Identify which cell holds the provided text, then report its (X, Y) central coordinate. 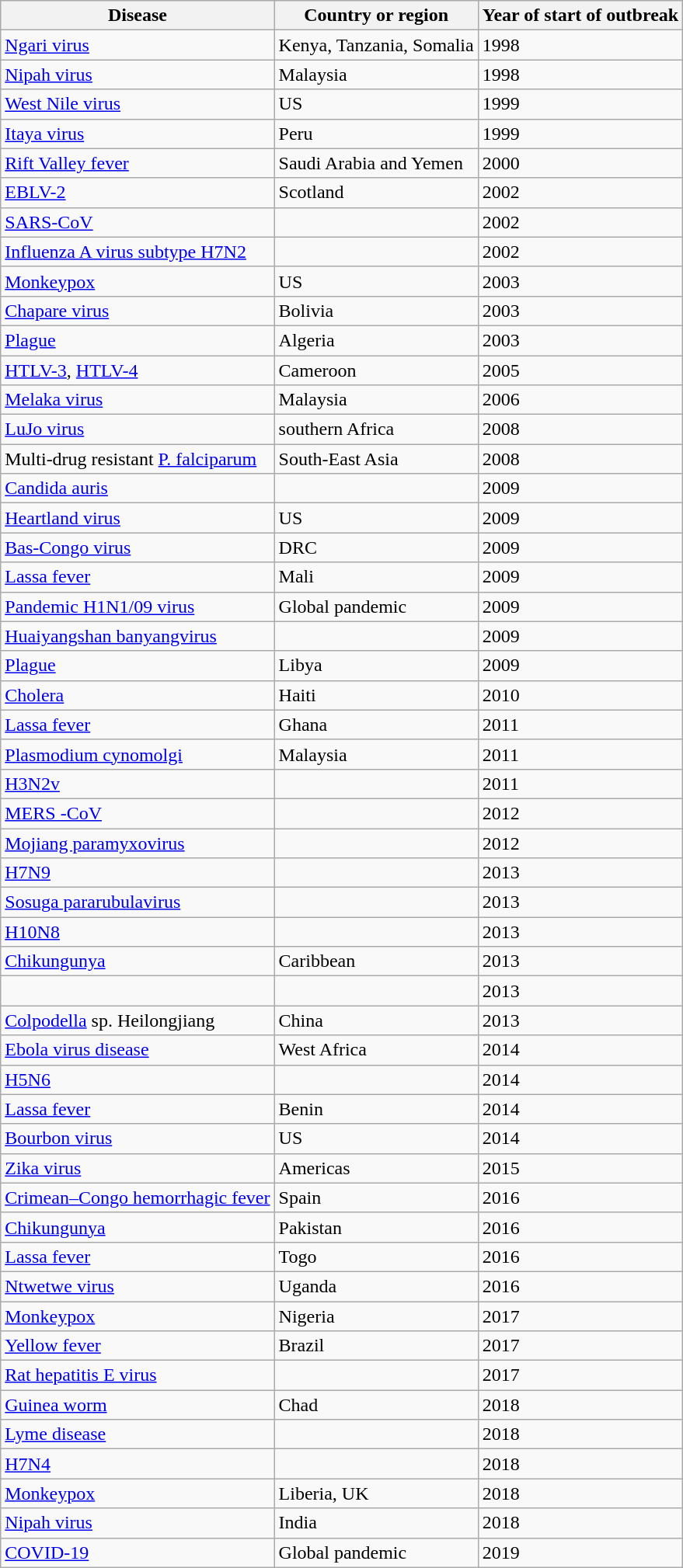
Influenza A virus subtype H7N2 (138, 252)
COVID-19 (138, 1552)
West Africa (376, 1050)
HTLV-3, HTLV-4 (138, 370)
India (376, 1523)
Itaya virus (138, 134)
southern Africa (376, 429)
Ntwetwe virus (138, 1286)
Bas-Congo virus (138, 548)
Heartland virus (138, 518)
Lyme disease (138, 1434)
Yellow fever (138, 1346)
H7N9 (138, 873)
Pakistan (376, 1227)
MERS -CoV (138, 813)
Colpodella sp. Heilongjiang (138, 1020)
Bolivia (376, 311)
Bourbon virus (138, 1139)
Nigeria (376, 1316)
Benin (376, 1109)
China (376, 1020)
2010 (580, 695)
Rift Valley fever (138, 163)
Ngari virus (138, 45)
2005 (580, 370)
Multi-drug resistant P. falciparum (138, 459)
Mojiang paramyxovirus (138, 843)
DRC (376, 548)
Plasmodium cynomolgi (138, 754)
2006 (580, 400)
Haiti (376, 695)
Cameroon (376, 370)
Peru (376, 134)
Candida auris (138, 488)
H5N6 (138, 1080)
South-East Asia (376, 459)
2015 (580, 1168)
Spain (376, 1198)
Saudi Arabia and Yemen (376, 163)
2019 (580, 1552)
Pandemic H1N1/09 virus (138, 607)
SARS-CoV (138, 222)
Country or region (376, 16)
Kenya, Tanzania, Somalia (376, 45)
Algeria (376, 340)
Rat hepatitis E virus (138, 1375)
Crimean–Congo hemorrhagic fever (138, 1198)
West Nile virus (138, 104)
Togo (376, 1257)
2000 (580, 163)
LuJo virus (138, 429)
Chad (376, 1405)
Zika virus (138, 1168)
Scotland (376, 193)
Mali (376, 577)
Ghana (376, 725)
Uganda (376, 1286)
Americas (376, 1168)
EBLV-2 (138, 193)
Year of start of outbreak (580, 16)
Caribbean (376, 961)
H10N8 (138, 932)
Guinea worm (138, 1405)
Huaiyangshan banyangvirus (138, 636)
Brazil (376, 1346)
H7N4 (138, 1464)
Melaka virus (138, 400)
Sosuga pararubulavirus (138, 902)
H3N2v (138, 784)
Cholera (138, 695)
Libya (376, 666)
Ebola virus disease (138, 1050)
Disease (138, 16)
Liberia, UK (376, 1493)
Chapare virus (138, 311)
